Locate the cell with the specified text and output its (x, y) center coordinate. 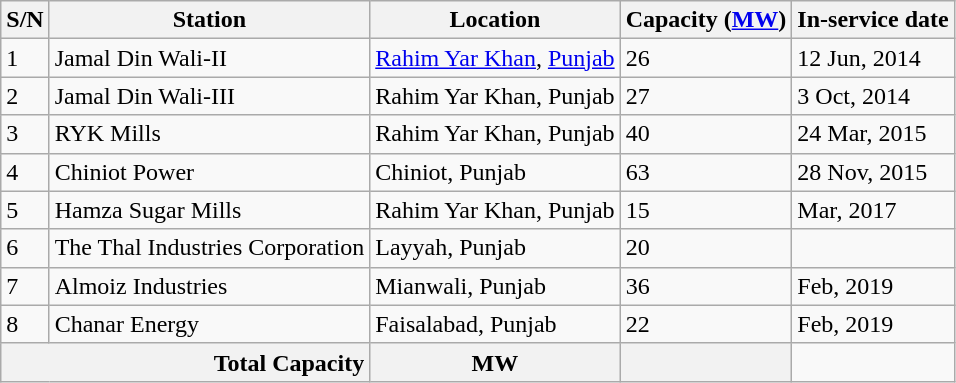
In-service date (873, 20)
15 (706, 210)
3 Oct, 2014 (873, 96)
Hamza Sugar Mills (210, 210)
Jamal Din Wali-III (210, 96)
4 (25, 172)
7 (25, 286)
Mar, 2017 (873, 210)
28 Nov, 2015 (873, 172)
20 (706, 248)
Almoiz Industries (210, 286)
12 Jun, 2014 (873, 58)
8 (25, 324)
Jamal Din Wali-II (210, 58)
Chiniot Power (210, 172)
Layyah, Punjab (495, 248)
RYK Mills (210, 134)
Faisalabad, Punjab (495, 324)
26 (706, 58)
Total Capacity (186, 362)
Mianwali, Punjab (495, 286)
27 (706, 96)
Station (210, 20)
Location (495, 20)
3 (25, 134)
2 (25, 96)
Chanar Energy (210, 324)
36 (706, 286)
MW (495, 362)
22 (706, 324)
24 Mar, 2015 (873, 134)
6 (25, 248)
S/N (25, 20)
5 (25, 210)
The Thal Industries Corporation (210, 248)
40 (706, 134)
63 (706, 172)
Capacity (MW) (706, 20)
1 (25, 58)
Chiniot, Punjab (495, 172)
